Determine the [X, Y] coordinate at the center of the cell enclosing the given text.  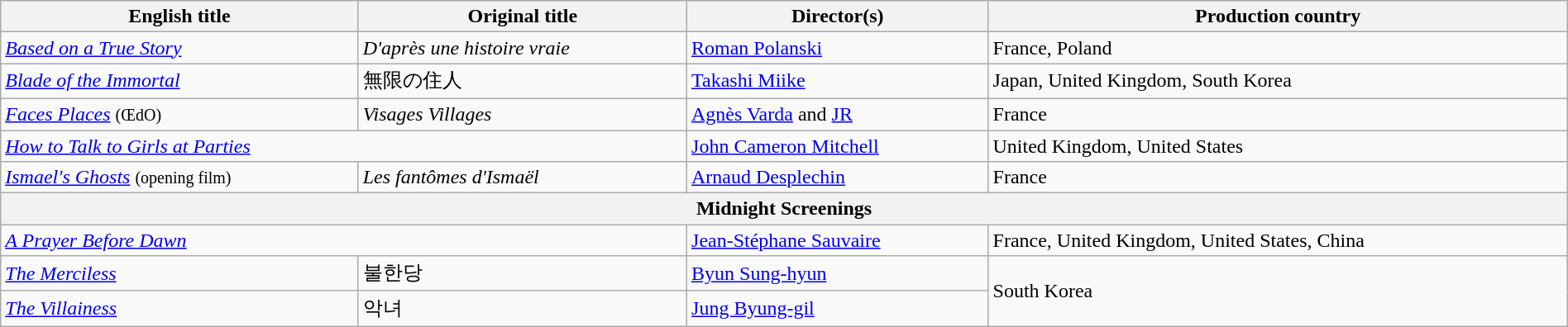
The Merciless [179, 274]
Midnight Screenings [784, 209]
France, Poland [1278, 48]
Les fantômes d'Ismaël [523, 178]
불한당 [523, 274]
English title [179, 17]
Jung Byung-gil [838, 309]
United Kingdom, United States [1278, 146]
Takashi Miike [838, 81]
악녀 [523, 309]
How to Talk to Girls at Parties [344, 146]
Arnaud Desplechin [838, 178]
Based on a True Story [179, 48]
Agnès Varda and JR [838, 114]
Production country [1278, 17]
Faces Places (ŒdO) [179, 114]
Japan, United Kingdom, South Korea [1278, 81]
The Villainess [179, 309]
John Cameron Mitchell [838, 146]
Ismael's Ghosts (opening film) [179, 178]
Jean-Stéphane Sauvaire [838, 240]
Original title [523, 17]
Blade of the Immortal [179, 81]
Visages Villages [523, 114]
Director(s) [838, 17]
South Korea [1278, 291]
D'après une histoire vraie [523, 48]
A Prayer Before Dawn [344, 240]
France, United Kingdom, United States, China [1278, 240]
無限の住人 [523, 81]
Roman Polanski [838, 48]
Byun Sung-hyun [838, 274]
